Pinpoint the cell where the given text exists, returning its (x, y) midpoint coordinate. 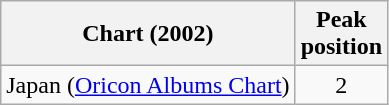
2 (341, 85)
Chart (2002) (148, 34)
Peakposition (341, 34)
Japan (Oricon Albums Chart) (148, 85)
